Provide the [x, y] coordinate of the cell's center where the given text is located.  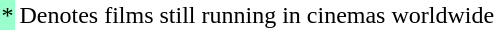
* [8, 15]
